For the text-containing cell, return its midpoint in (X, Y) coordinate format. 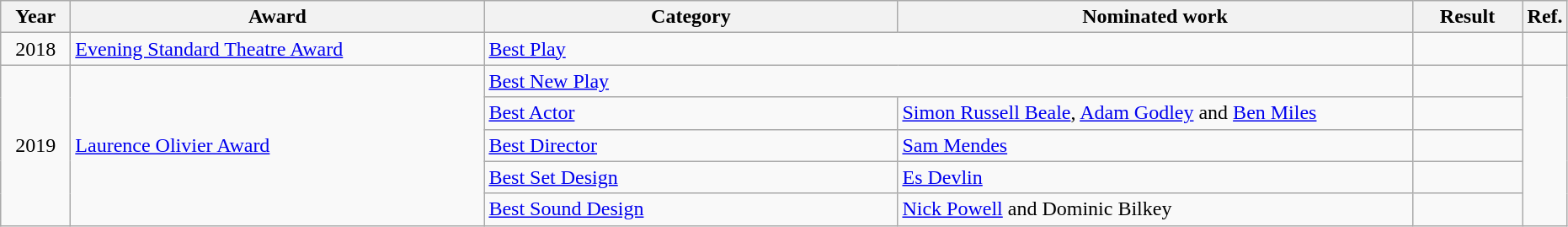
Best Sound Design (691, 209)
Result (1467, 17)
Award (278, 17)
2019 (35, 145)
Sam Mendes (1155, 145)
Year (35, 17)
Evening Standard Theatre Award (278, 49)
Best Play (948, 49)
2018 (35, 49)
Nick Powell and Dominic Bilkey (1155, 209)
Best Actor (691, 113)
Laurence Olivier Award (278, 145)
Ref. (1544, 17)
Best Set Design (691, 177)
Best Director (691, 145)
Category (691, 17)
Best New Play (948, 81)
Nominated work (1155, 17)
Simon Russell Beale, Adam Godley and Ben Miles (1155, 113)
Es Devlin (1155, 177)
